Return the (x, y) coordinate for the center point of the cell that contains the specified text.  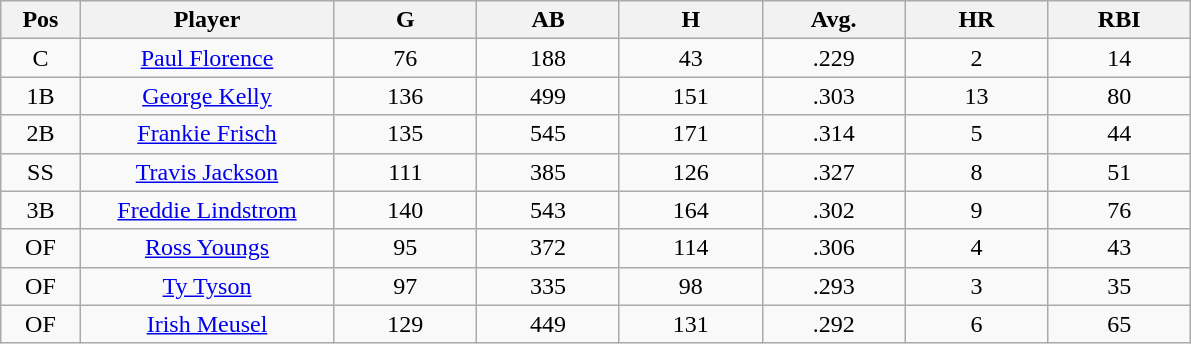
114 (690, 248)
3 (976, 286)
8 (976, 172)
13 (976, 96)
135 (406, 134)
.327 (834, 172)
140 (406, 210)
AB (548, 20)
65 (1120, 324)
1B (40, 96)
136 (406, 96)
.293 (834, 286)
6 (976, 324)
35 (1120, 286)
.292 (834, 324)
9 (976, 210)
RBI (1120, 20)
5 (976, 134)
51 (1120, 172)
Pos (40, 20)
H (690, 20)
.303 (834, 96)
4 (976, 248)
14 (1120, 58)
129 (406, 324)
Freddie Lindstrom (207, 210)
188 (548, 58)
543 (548, 210)
Player (207, 20)
2B (40, 134)
SS (40, 172)
.229 (834, 58)
3B (40, 210)
Frankie Frisch (207, 134)
97 (406, 286)
98 (690, 286)
George Kelly (207, 96)
Avg. (834, 20)
131 (690, 324)
HR (976, 20)
44 (1120, 134)
80 (1120, 96)
Ross Youngs (207, 248)
545 (548, 134)
449 (548, 324)
95 (406, 248)
126 (690, 172)
C (40, 58)
Irish Meusel (207, 324)
171 (690, 134)
Travis Jackson (207, 172)
372 (548, 248)
.302 (834, 210)
Paul Florence (207, 58)
Ty Tyson (207, 286)
164 (690, 210)
111 (406, 172)
G (406, 20)
385 (548, 172)
2 (976, 58)
499 (548, 96)
335 (548, 286)
.314 (834, 134)
.306 (834, 248)
151 (690, 96)
